Locate the cell with the specified text and output its (X, Y) center coordinate. 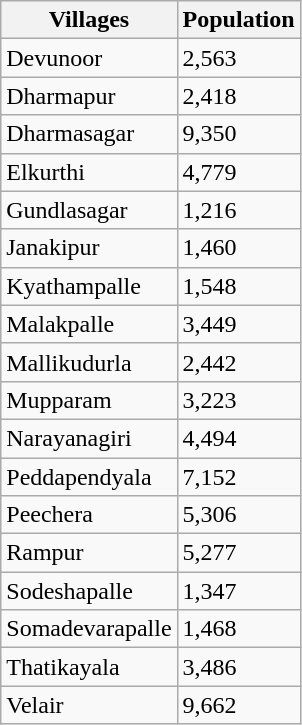
9,662 (238, 705)
4,494 (238, 438)
Mupparam (89, 400)
Sodeshapalle (89, 591)
2,418 (238, 96)
3,223 (238, 400)
Velair (89, 705)
Malakpalle (89, 324)
Villages (89, 20)
1,347 (238, 591)
Dharmapur (89, 96)
Dharmasagar (89, 134)
4,779 (238, 172)
2,442 (238, 362)
7,152 (238, 477)
5,277 (238, 553)
5,306 (238, 515)
1,548 (238, 286)
3,486 (238, 667)
Rampur (89, 553)
1,216 (238, 210)
Devunoor (89, 58)
2,563 (238, 58)
Peddapendyala (89, 477)
9,350 (238, 134)
3,449 (238, 324)
Elkurthi (89, 172)
Narayanagiri (89, 438)
Janakipur (89, 248)
Mallikudurla (89, 362)
1,460 (238, 248)
Somadevarapalle (89, 629)
Thatikayala (89, 667)
Peechera (89, 515)
1,468 (238, 629)
Kyathampalle (89, 286)
Gundlasagar (89, 210)
Population (238, 20)
